Identify which cell holds the provided text, then report its (X, Y) central coordinate. 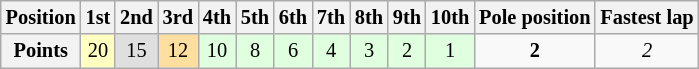
15 (136, 51)
Pole position (534, 17)
1 (450, 51)
4 (331, 51)
20 (98, 51)
8 (255, 51)
Fastest lap (646, 17)
Points (41, 51)
8th (369, 17)
7th (331, 17)
9th (407, 17)
6th (293, 17)
1st (98, 17)
10th (450, 17)
5th (255, 17)
4th (217, 17)
12 (178, 51)
Position (41, 17)
2nd (136, 17)
3 (369, 51)
6 (293, 51)
3rd (178, 17)
10 (217, 51)
